Identify which cell holds the provided text, then report its (x, y) central coordinate. 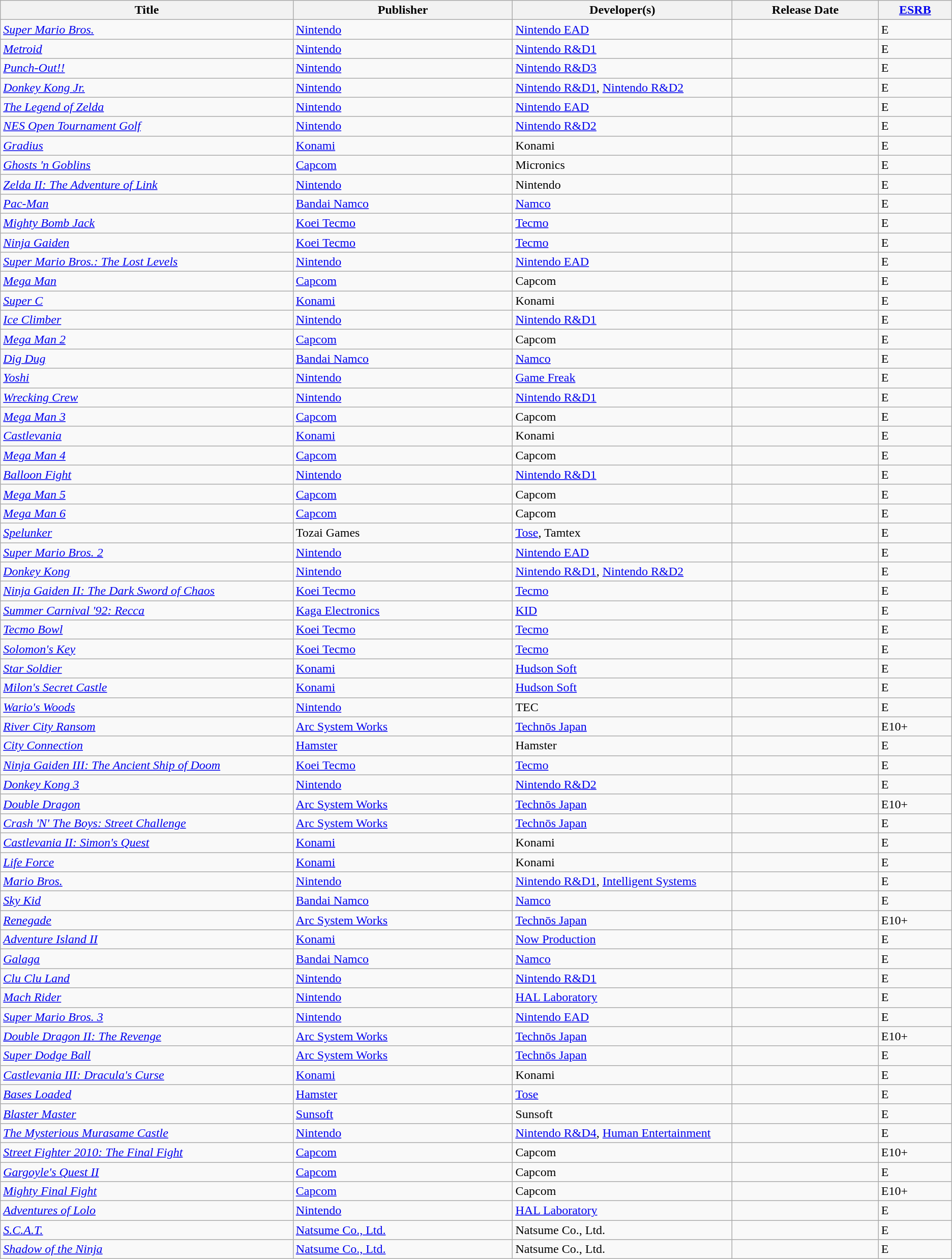
Wrecking Crew (147, 397)
Crash 'N' The Boys: Street Challenge (147, 823)
Gradius (147, 145)
Mega Man 6 (147, 513)
Tozai Games (403, 533)
Mario Bros. (147, 882)
Ninja Gaiden III: The Ancient Ship of Doom (147, 765)
Mighty Bomb Jack (147, 223)
Mighty Final Fight (147, 1191)
Adventure Island II (147, 940)
NES Open Tournament Golf (147, 126)
Double Dragon II: The Revenge (147, 1036)
Solomon's Key (147, 649)
Spelunker (147, 533)
Developer(s) (622, 10)
Mega Man 5 (147, 494)
Tecmo Bowl (147, 630)
Yoshi (147, 378)
Blaster Master (147, 1114)
Castlevania II: Simon's Quest (147, 842)
Ninja Gaiden II: The Dark Sword of Chaos (147, 591)
ESRB (915, 10)
Street Fighter 2010: The Final Fight (147, 1152)
The Mysterious Murasame Castle (147, 1133)
Now Production (622, 940)
Castlevania (147, 436)
Pac-Man (147, 203)
Galaga (147, 959)
Dig Dug (147, 359)
Life Force (147, 862)
Clu Clu Land (147, 978)
Sky Kid (147, 901)
The Legend of Zelda (147, 107)
Super Mario Bros. 3 (147, 1017)
Summer Carnival '92: Recca (147, 610)
Nintendo R&D3 (622, 68)
Title (147, 10)
Game Freak (622, 378)
Bases Loaded (147, 1094)
Metroid (147, 49)
Mega Man 2 (147, 339)
Kaga Electronics (403, 610)
City Connection (147, 746)
Donkey Kong 3 (147, 784)
Super Dodge Ball (147, 1056)
TEC (622, 707)
S.C.A.T. (147, 1230)
Nintendo R&D1, Intelligent Systems (622, 882)
Double Dragon (147, 804)
Super C (147, 301)
Gargoyle's Quest II (147, 1172)
Donkey Kong Jr. (147, 87)
Milon's Secret Castle (147, 688)
Ninja Gaiden (147, 243)
Zelda II: The Adventure of Link (147, 184)
KID (622, 610)
Super Mario Bros.: The Lost Levels (147, 262)
Publisher (403, 10)
Castlevania III: Dracula's Curse (147, 1075)
Ice Climber (147, 320)
River City Ransom (147, 726)
Nintendo R&D4, Human Entertainment (622, 1133)
Super Mario Bros. 2 (147, 552)
Adventures of Lolo (147, 1211)
Mega Man 4 (147, 455)
Release Date (806, 10)
Tose (622, 1094)
Mega Man 3 (147, 417)
Mach Rider (147, 998)
Star Soldier (147, 668)
Punch-Out!! (147, 68)
Wario's Woods (147, 707)
Tose, Tamtex (622, 533)
Micronics (622, 165)
Donkey Kong (147, 572)
Renegade (147, 920)
Super Mario Bros. (147, 30)
Shadow of the Ninja (147, 1249)
Ghosts 'n Goblins (147, 165)
Balloon Fight (147, 475)
Mega Man (147, 281)
